Capture the cell that displays the provided text and extract its (X, Y) central coordinate. 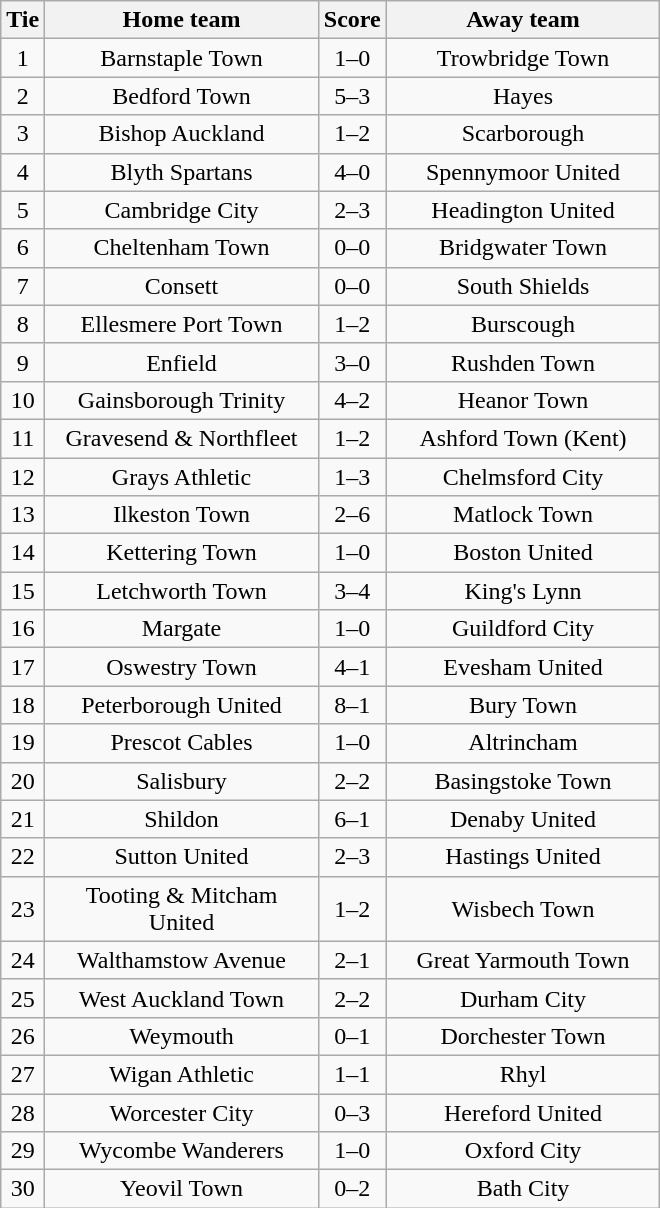
4–1 (352, 667)
Bedford Town (182, 96)
21 (23, 819)
4–0 (352, 172)
Cambridge City (182, 210)
Consett (182, 286)
Worcester City (182, 1113)
24 (23, 960)
Basingstoke Town (523, 781)
Ellesmere Port Town (182, 324)
2 (23, 96)
Bath City (523, 1189)
4–2 (352, 400)
Great Yarmouth Town (523, 960)
26 (23, 1036)
0–2 (352, 1189)
28 (23, 1113)
Away team (523, 20)
Cheltenham Town (182, 248)
Wycombe Wanderers (182, 1151)
5–3 (352, 96)
6 (23, 248)
Hayes (523, 96)
Trowbridge Town (523, 58)
Heanor Town (523, 400)
5 (23, 210)
Peterborough United (182, 705)
Matlock Town (523, 515)
1 (23, 58)
Rushden Town (523, 362)
Weymouth (182, 1036)
Barnstaple Town (182, 58)
20 (23, 781)
Wigan Athletic (182, 1074)
14 (23, 553)
27 (23, 1074)
King's Lynn (523, 591)
3–4 (352, 591)
16 (23, 629)
11 (23, 438)
Margate (182, 629)
19 (23, 743)
Shildon (182, 819)
Oxford City (523, 1151)
Yeovil Town (182, 1189)
18 (23, 705)
Enfield (182, 362)
Kettering Town (182, 553)
8–1 (352, 705)
Walthamstow Avenue (182, 960)
15 (23, 591)
12 (23, 477)
West Auckland Town (182, 998)
Headington United (523, 210)
29 (23, 1151)
22 (23, 857)
Oswestry Town (182, 667)
Score (352, 20)
Ilkeston Town (182, 515)
3 (23, 134)
Letchworth Town (182, 591)
Scarborough (523, 134)
Durham City (523, 998)
Gravesend & Northfleet (182, 438)
Boston United (523, 553)
Bridgwater Town (523, 248)
Ashford Town (Kent) (523, 438)
Bishop Auckland (182, 134)
Gainsborough Trinity (182, 400)
1–1 (352, 1074)
1–3 (352, 477)
Wisbech Town (523, 908)
Evesham United (523, 667)
6–1 (352, 819)
Grays Athletic (182, 477)
Tooting & Mitcham United (182, 908)
Blyth Spartans (182, 172)
3–0 (352, 362)
Sutton United (182, 857)
2–1 (352, 960)
Dorchester Town (523, 1036)
17 (23, 667)
South Shields (523, 286)
9 (23, 362)
Guildford City (523, 629)
30 (23, 1189)
Spennymoor United (523, 172)
2–6 (352, 515)
Chelmsford City (523, 477)
0–1 (352, 1036)
10 (23, 400)
Altrincham (523, 743)
25 (23, 998)
13 (23, 515)
Prescot Cables (182, 743)
Hereford United (523, 1113)
Rhyl (523, 1074)
Tie (23, 20)
23 (23, 908)
Burscough (523, 324)
Denaby United (523, 819)
4 (23, 172)
8 (23, 324)
0–3 (352, 1113)
Salisbury (182, 781)
7 (23, 286)
Hastings United (523, 857)
Home team (182, 20)
Bury Town (523, 705)
